Return (X, Y) of the center of cell containing provided text 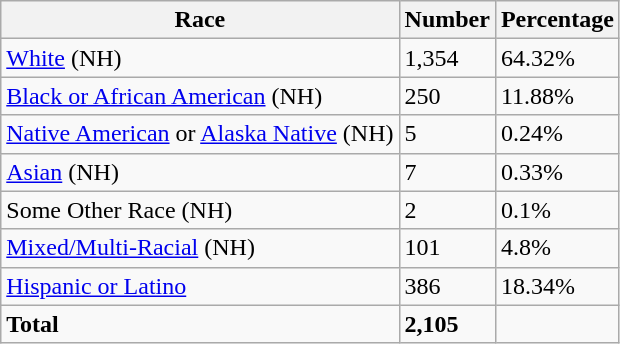
Native American or Alaska Native (NH) (200, 134)
11.88% (557, 96)
0.33% (557, 172)
Asian (NH) (200, 172)
Black or African American (NH) (200, 96)
0.24% (557, 134)
Total (200, 324)
Number (447, 20)
Percentage (557, 20)
2 (447, 210)
386 (447, 286)
5 (447, 134)
Hispanic or Latino (200, 286)
1,354 (447, 58)
Mixed/Multi-Racial (NH) (200, 248)
White (NH) (200, 58)
4.8% (557, 248)
18.34% (557, 286)
250 (447, 96)
Some Other Race (NH) (200, 210)
7 (447, 172)
64.32% (557, 58)
2,105 (447, 324)
101 (447, 248)
0.1% (557, 210)
Race (200, 20)
